Extract the (x, y) coordinate from the center of the cell holding the provided text.  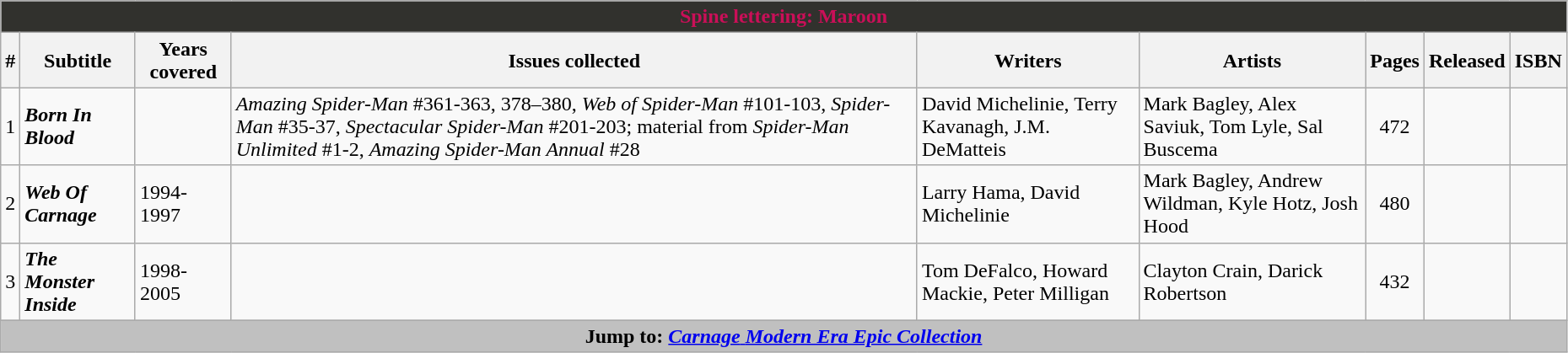
Released (1467, 61)
Jump to: Carnage Modern Era Epic Collection (784, 336)
Artists (1252, 61)
Born In Blood (78, 126)
David Michelinie, Terry Kavanagh, J.M. DeMatteis (1027, 126)
Spine lettering: Maroon (784, 17)
480 (1395, 204)
Clayton Crain, Darick Robertson (1252, 281)
# (10, 61)
3 (10, 281)
1998-2005 (183, 281)
Mark Bagley, Alex Saviuk, Tom Lyle, Sal Buscema (1252, 126)
432 (1395, 281)
ISBN (1538, 61)
The Monster Inside (78, 281)
472 (1395, 126)
Pages (1395, 61)
Web Of Carnage (78, 204)
1 (10, 126)
Larry Hama, David Michelinie (1027, 204)
Mark Bagley, Andrew Wildman, Kyle Hotz, Josh Hood (1252, 204)
Writers (1027, 61)
Issues collected (574, 61)
Tom DeFalco, Howard Mackie, Peter Milligan (1027, 281)
2 (10, 204)
Years covered (183, 61)
1994-1997 (183, 204)
Subtitle (78, 61)
